Extract the (X, Y) coordinate from the center of the cell holding the provided text.  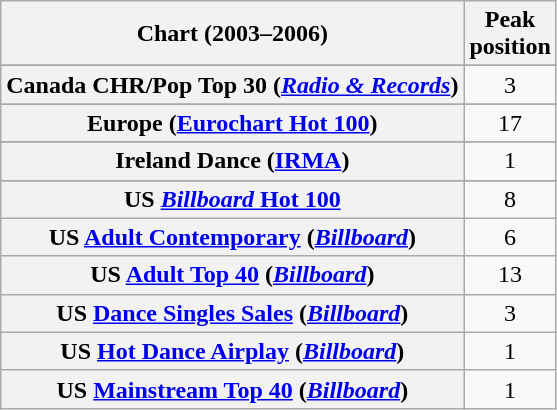
Europe (Eurochart Hot 100) (232, 123)
US Adult Contemporary (Billboard) (232, 237)
6 (510, 237)
Peakposition (510, 34)
US Dance Singles Sales (Billboard) (232, 313)
US Mainstream Top 40 (Billboard) (232, 389)
US Adult Top 40 (Billboard) (232, 275)
US Hot Dance Airplay (Billboard) (232, 351)
Canada CHR/Pop Top 30 (Radio & Records) (232, 85)
Chart (2003–2006) (232, 34)
US Billboard Hot 100 (232, 199)
13 (510, 275)
17 (510, 123)
Ireland Dance (IRMA) (232, 161)
8 (510, 199)
